From the cell containing the given text, extract its center point as [X, Y] coordinate. 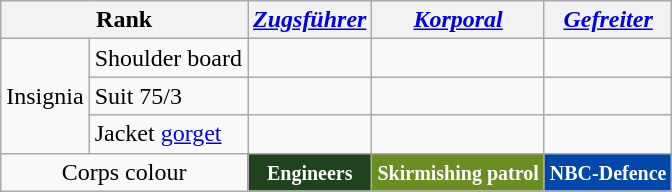
Corps colour [124, 172]
Engineers [310, 172]
Skirmishing patrol [458, 172]
Gefreiter [608, 20]
Korporal [458, 20]
Shoulder board [168, 58]
Rank [124, 20]
Insignia [45, 96]
Suit 75/3 [168, 96]
Jacket gorget [168, 134]
NBC-Defence [608, 172]
Zugsführer [310, 20]
